Determine the (x, y) coordinate at the center of the cell enclosing the given text.  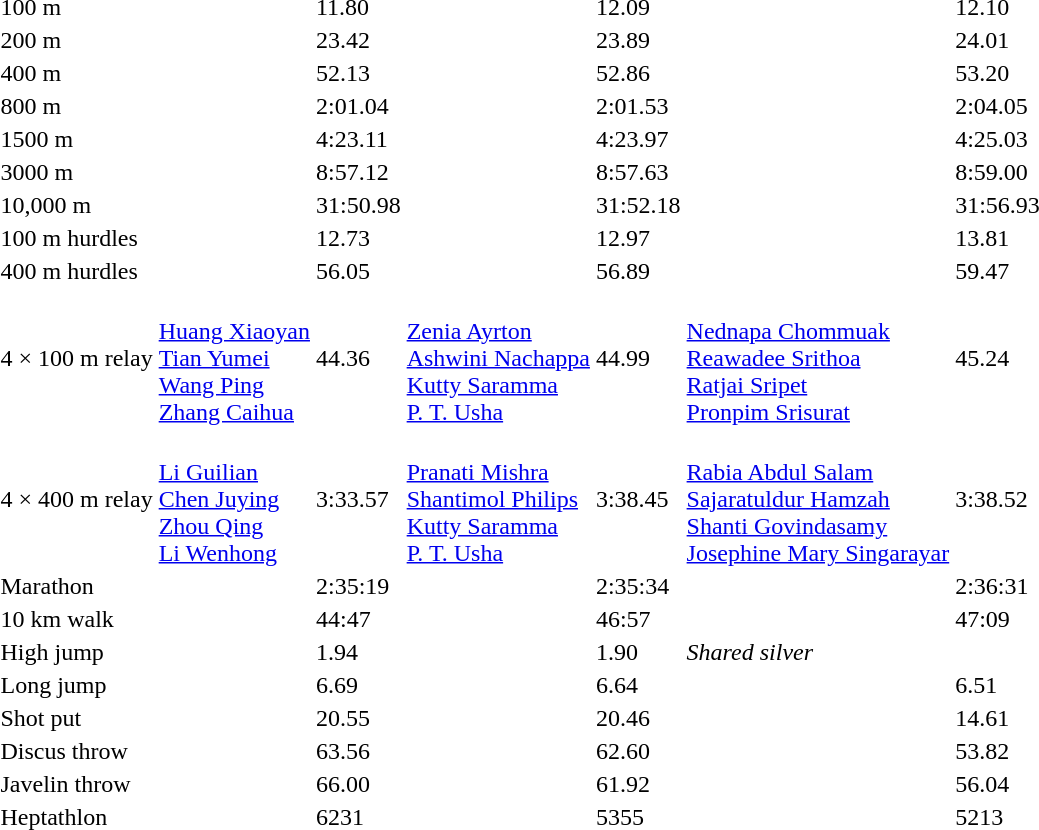
44.36 (358, 358)
23.89 (638, 40)
6.64 (638, 685)
8:57.63 (638, 172)
Zenia AyrtonAshwini NachappaKutty SarammaP. T. Usha (498, 358)
Huang XiaoyanTian YumeiWang PingZhang Caihua (234, 358)
23.42 (358, 40)
62.60 (638, 751)
20.46 (638, 718)
Li GuilianChen JuyingZhou QingLi Wenhong (234, 499)
12.97 (638, 238)
20.55 (358, 718)
Rabia Abdul SalamSajaratuldur HamzahShanti GovindasamyJosephine Mary Singarayar (818, 499)
Nednapa ChommuakReawadee SrithoaRatjai SripetPronpim Srisurat (818, 358)
52.13 (358, 73)
2:01.04 (358, 106)
12.73 (358, 238)
2:01.53 (638, 106)
44.99 (638, 358)
Pranati MishraShantimol PhilipsKutty SarammaP. T. Usha (498, 499)
44:47 (358, 619)
4:23.97 (638, 139)
31:50.98 (358, 205)
56.05 (358, 271)
2:35:34 (638, 586)
1.94 (358, 652)
56.89 (638, 271)
8:57.12 (358, 172)
63.56 (358, 751)
Shared silver (818, 652)
46:57 (638, 619)
1.90 (638, 652)
66.00 (358, 784)
3:33.57 (358, 499)
61.92 (638, 784)
31:52.18 (638, 205)
4:23.11 (358, 139)
2:35:19 (358, 586)
6.69 (358, 685)
3:38.45 (638, 499)
52.86 (638, 73)
